Locate the cell with the specified text and output its (X, Y) center coordinate. 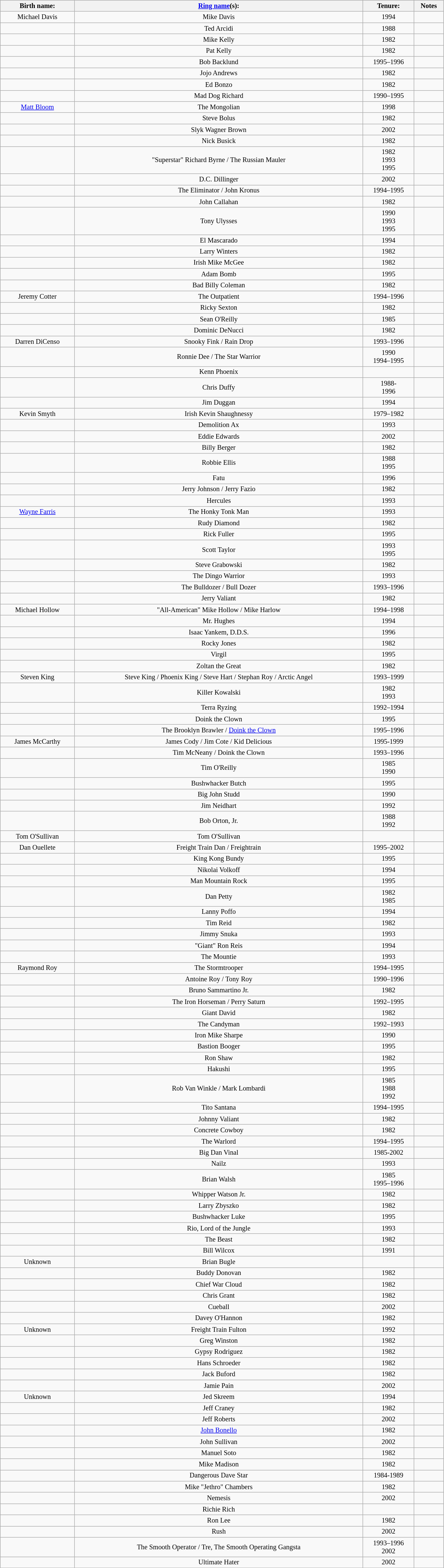
Dominic DeNucci (219, 330)
1995-1999 (388, 741)
Wayne Farris (37, 512)
Bill Wilcox (219, 1251)
Johnny Valiant (219, 1119)
Mike Davis (219, 17)
Davey O'Hannon (219, 1318)
Zoltan the Great (219, 666)
The Bulldozer / Bull Dozer (219, 587)
"Giant" Ron Reis (219, 946)
Nick Busick (219, 141)
The Mongolian (219, 107)
The Smooth Operator / Tre, The Smooth Operating Gangsta (219, 1547)
Notes (429, 6)
The Warlord (219, 1141)
Ted Arcidi (219, 28)
Killer Kowalski (219, 692)
1984-1989 (388, 1475)
The Iron Horseman / Perry Saturn (219, 1002)
1990–1996 (388, 979)
Brian Walsh (219, 1179)
Kevin Smyth (37, 414)
The Mountie (219, 957)
198219931995 (388, 160)
D.C. Dillinger (219, 179)
Doink the Clown (219, 719)
Michael Davis (37, 17)
Terra Ryzing (219, 708)
Brian Bugle (219, 1262)
Buddy Donovan (219, 1273)
Jim Duggan (219, 403)
Man Mountain Rock (219, 881)
Rob Van Winkle / Mark Lombardi (219, 1088)
Richie Rich (219, 1509)
Jack Buford (219, 1374)
Steve Grabowski (219, 565)
Ed Bonzo (219, 85)
Jerry Johnson / Jerry Fazio (219, 489)
Fatu (219, 478)
James McCarthy (37, 741)
1998 (388, 107)
1991 (388, 1251)
John Callahan (219, 202)
Freight Train Fulton (219, 1329)
Jeff Roberts (219, 1419)
Cueball (219, 1307)
Bob Orton, Jr. (219, 821)
Rio, Lord of the Jungle (219, 1228)
Giant David (219, 1013)
Mike Madison (219, 1464)
Jamie Pain (219, 1386)
Hercules (219, 501)
Ring name(s): (219, 6)
The Candyman (219, 1024)
Larry Winters (219, 252)
Adam Bomb (219, 274)
Mad Dog Richard (219, 96)
Jim Neidhart (219, 806)
The Eliminator / John Kronus (219, 190)
Ron Shaw (219, 1058)
Darren DiCenso (37, 341)
Jeff Craney (219, 1408)
Rudy Diamond (219, 523)
Mr. Hughes (219, 621)
Chief War Cloud (219, 1284)
Bob Backlund (219, 62)
Ricky Sexton (219, 308)
Bushwhacker Butch (219, 783)
Robbie Ellis (219, 463)
Steve King / Phoenix King / Steve Hart / Stephan Roy / Arctic Angel (219, 677)
Kenn Phoenix (219, 372)
1993–19962002 (388, 1547)
1988 (388, 28)
Bruno Sammartino Jr. (219, 990)
Bastion Booger (219, 1046)
Mike "Jethro" Chambers (219, 1487)
Gypsy Rodriguez (219, 1352)
Manuel Soto (219, 1453)
1979–1982 (388, 414)
Jojo Andrews (219, 73)
El Mascarado (219, 240)
Rocky Jones (219, 644)
1992–1993 (388, 1024)
Tim O'Reilly (219, 768)
Nemesis (219, 1498)
Sean O'Reilly (219, 319)
19931995 (388, 550)
Rush (219, 1532)
"All-American" Mike Hollow / Mike Harlow (219, 610)
Ron Lee (219, 1521)
199019931995 (388, 221)
Billy Berger (219, 447)
198519881992 (388, 1088)
The Honky Tonk Man (219, 512)
Pat Kelly (219, 51)
19881992 (388, 821)
Freight Train Dan / Freightrain (219, 847)
Steven King (37, 677)
Birth name: (37, 6)
Greg Winston (219, 1340)
1993–1999 (388, 677)
Nailz (219, 1164)
1985-2002 (388, 1153)
Lanny Poffo (219, 912)
Jed Skreem (219, 1397)
Jeremy Cotter (37, 296)
James Cody / Jim Cote / Kid Delicious (219, 741)
Tim Reid (219, 923)
Steve Bolus (219, 118)
Tony Ulysses (219, 221)
John Sullivan (219, 1442)
1985 (388, 319)
19881995 (388, 463)
1992–1995 (388, 1002)
Bad Billy Coleman (219, 285)
Big John Studd (219, 795)
Irish Kevin Shaughnessy (219, 414)
The Brooklyn Brawler / Doink the Clown (219, 730)
Larry Zbyszko (219, 1205)
19851995–1996 (388, 1179)
Ronnie Dee / The Star Warrior (219, 357)
Ultimate Hater (219, 1562)
19821985 (388, 896)
Chris Duffy (219, 387)
Chris Grant (219, 1296)
Isaac Yankem, D.D.S. (219, 632)
19901994–1995 (388, 357)
Slyk Wagner Brown (219, 130)
Hans Schroeder (219, 1363)
Michael Hollow (37, 610)
Mike Kelly (219, 39)
1992–1994 (388, 708)
Demolition Ax (219, 425)
19851990 (388, 768)
Dan Petty (219, 896)
Jerry Valiant (219, 598)
The Beast (219, 1239)
Iron Mike Sharpe (219, 1035)
19821993 (388, 692)
Eddie Edwards (219, 436)
1994–1998 (388, 610)
Tito Santana (219, 1108)
John Bonello (219, 1430)
Nikolai Volkoff (219, 870)
Big Dan Vinal (219, 1153)
Tim McNeany / Doink the Clown (219, 753)
Dan Ouellete (37, 847)
Dangerous Dave Star (219, 1475)
1988-1996 (388, 387)
Jimmy Snuka (219, 934)
Matt Bloom (37, 107)
Rick Fuller (219, 534)
1990–1995 (388, 96)
Virgil (219, 655)
Antoine Roy / Tony Roy (219, 979)
The Stormtrooper (219, 968)
Irish Mike McGee (219, 263)
Snooky Fink / Rain Drop (219, 341)
Concrete Cowboy (219, 1130)
Bushwhacker Luke (219, 1217)
1994–1996 (388, 296)
Tenure: (388, 6)
The Outpatient (219, 296)
1995–2002 (388, 847)
"Superstar" Richard Byrne / The Russian Mauler (219, 160)
Raymond Roy (37, 968)
The Dingo Warrior (219, 576)
Whipper Watson Jr. (219, 1194)
King Kong Bundy (219, 859)
Scott Taylor (219, 550)
Hakushi (219, 1069)
